Detect which cell encompasses the target text, then output its [x, y] center coordinate. 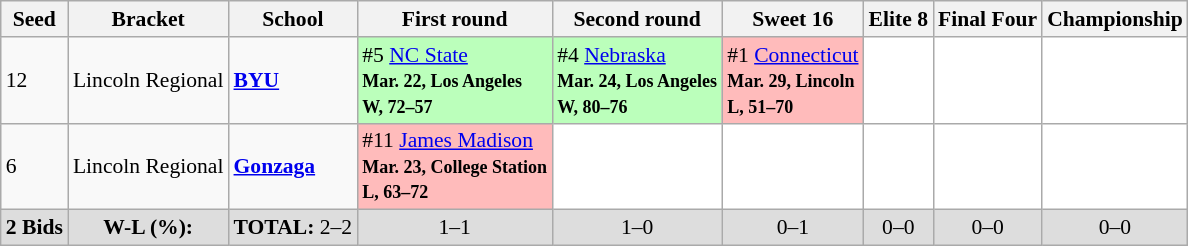
Seed [34, 19]
Elite 8 [898, 19]
Second round [637, 19]
6 [34, 166]
W-L (%): [148, 228]
Championship [1115, 19]
#4 Nebraska Mar. 24, Los Angeles W, 80–76 [637, 80]
#5 NC State Mar. 22, Los Angeles W, 72–57 [454, 80]
Gonzaga [292, 166]
#1 Connecticut Mar. 29, Lincoln L, 51–70 [792, 80]
TOTAL: 2–2 [292, 228]
1–0 [637, 228]
12 [34, 80]
Final Four [988, 19]
BYU [292, 80]
#11 James Madison Mar. 23, College Station L, 63–72 [454, 166]
1–1 [454, 228]
2 Bids [34, 228]
Sweet 16 [792, 19]
0–1 [792, 228]
First round [454, 19]
School [292, 19]
Bracket [148, 19]
